Pinpoint the cell where the given text exists, returning its [x, y] midpoint coordinate. 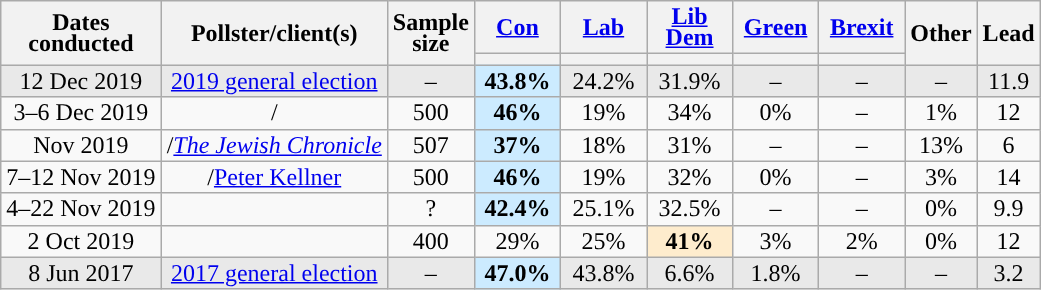
34% [690, 113]
37% [517, 145]
31% [690, 145]
Green [776, 28]
6.6% [690, 273]
6 [1008, 145]
32% [690, 177]
3.2 [1008, 273]
1.8% [776, 273]
42.4% [517, 209]
2017 general election [274, 273]
14 [1008, 177]
2% [862, 241]
/ [274, 113]
32.5% [690, 209]
3–6 Dec 2019 [81, 113]
9.9 [1008, 209]
Lab [603, 28]
507 [430, 145]
8 Jun 2017 [81, 273]
? [430, 209]
7–12 Nov 2019 [81, 177]
25% [603, 241]
Brexit [862, 28]
Pollster/client(s) [274, 33]
4–22 Nov 2019 [81, 209]
29% [517, 241]
/The Jewish Chronicle [274, 145]
24.2% [603, 81]
Other [941, 33]
400 [430, 241]
Samplesize [430, 33]
Con [517, 28]
2019 general election [274, 81]
12 Dec 2019 [81, 81]
/Peter Kellner [274, 177]
Lib Dem [690, 28]
18% [603, 145]
1% [941, 113]
31.9% [690, 81]
Datesconducted [81, 33]
2 Oct 2019 [81, 241]
11.9 [1008, 81]
13% [941, 145]
41% [690, 241]
Nov 2019 [81, 145]
Lead [1008, 33]
47.0% [517, 273]
25.1% [603, 209]
